Provide the [X, Y] coordinate of the cell's center where the given text is located.  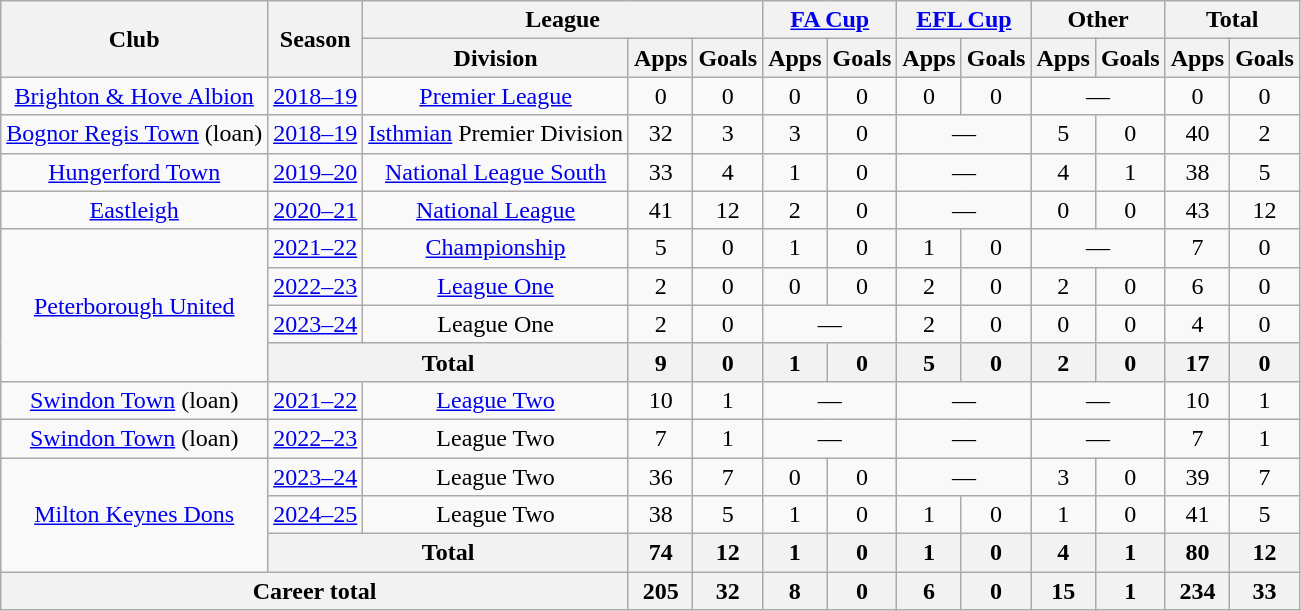
205 [660, 591]
Season [316, 39]
2020–21 [316, 210]
Premier League [496, 96]
FA Cup [830, 20]
Milton Keynes Dons [134, 515]
43 [1197, 210]
League [563, 20]
Division [496, 58]
Isthmian Premier Division [496, 134]
2019–20 [316, 172]
9 [660, 362]
Peterborough United [134, 305]
234 [1197, 591]
15 [1063, 591]
National League [496, 210]
EFL Cup [964, 20]
2024–25 [316, 515]
National League South [496, 172]
Eastleigh [134, 210]
Other [1098, 20]
Career total [315, 591]
80 [1197, 553]
Club [134, 39]
8 [795, 591]
36 [660, 477]
17 [1197, 362]
Championship [496, 248]
40 [1197, 134]
74 [660, 553]
Brighton & Hove Albion [134, 96]
Bognor Regis Town (loan) [134, 134]
Hungerford Town [134, 172]
39 [1197, 477]
